Search for the cell housing the specified text and yield its [X, Y] center coordinate. 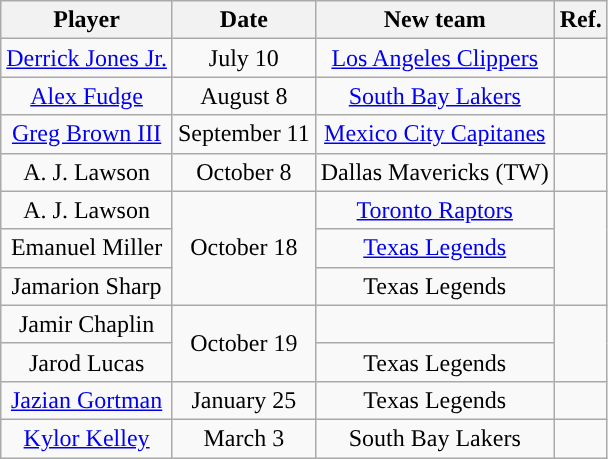
Jamir Chaplin [87, 324]
August 8 [244, 96]
September 11 [244, 134]
Ref. [580, 20]
Greg Brown III [87, 134]
Jarod Lucas [87, 362]
Emanuel Miller [87, 248]
Los Angeles Clippers [434, 58]
Kylor Kelley [87, 438]
January 25 [244, 400]
October 18 [244, 248]
Dallas Mavericks (TW) [434, 172]
Date [244, 20]
Jazian Gortman [87, 400]
Alex Fudge [87, 96]
Mexico City Capitanes [434, 134]
Jamarion Sharp [87, 286]
New team [434, 20]
March 3 [244, 438]
October 8 [244, 172]
July 10 [244, 58]
October 19 [244, 343]
Derrick Jones Jr. [87, 58]
Player [87, 20]
Toronto Raptors [434, 210]
